Extract the [x, y] coordinate from the center of the cell holding the provided text.  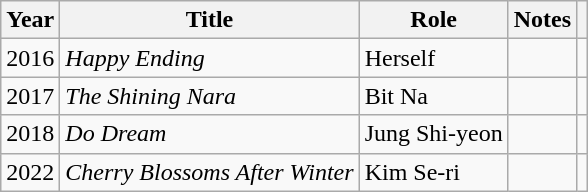
Jung Shi-yeon [434, 134]
Do Dream [210, 134]
The Shining Nara [210, 96]
Role [434, 20]
Kim Se-ri [434, 172]
2017 [30, 96]
Notes [542, 20]
Happy Ending [210, 58]
2022 [30, 172]
Herself [434, 58]
Title [210, 20]
2018 [30, 134]
Cherry Blossoms After Winter [210, 172]
Bit Na [434, 96]
Year [30, 20]
2016 [30, 58]
